Return (x, y) of the center of cell containing provided text 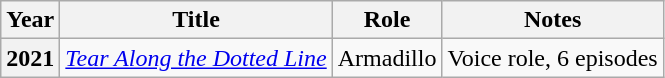
2021 (30, 58)
Tear Along the Dotted Line (196, 58)
Title (196, 20)
Year (30, 20)
Role (387, 20)
Armadillo (387, 58)
Notes (552, 20)
Voice role, 6 episodes (552, 58)
